Identify which cell holds the provided text, then report its (x, y) central coordinate. 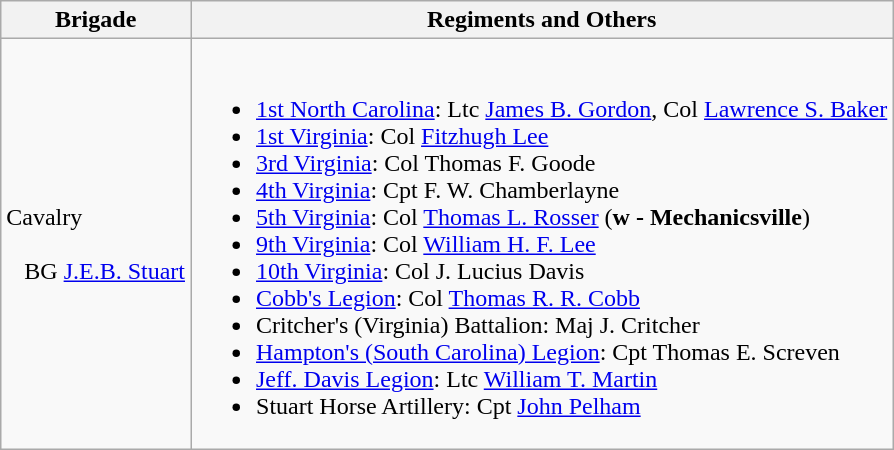
Cavalry BG J.E.B. Stuart (96, 244)
Brigade (96, 20)
Regiments and Others (541, 20)
